From the cell containing the given text, extract its center point as (X, Y) coordinate. 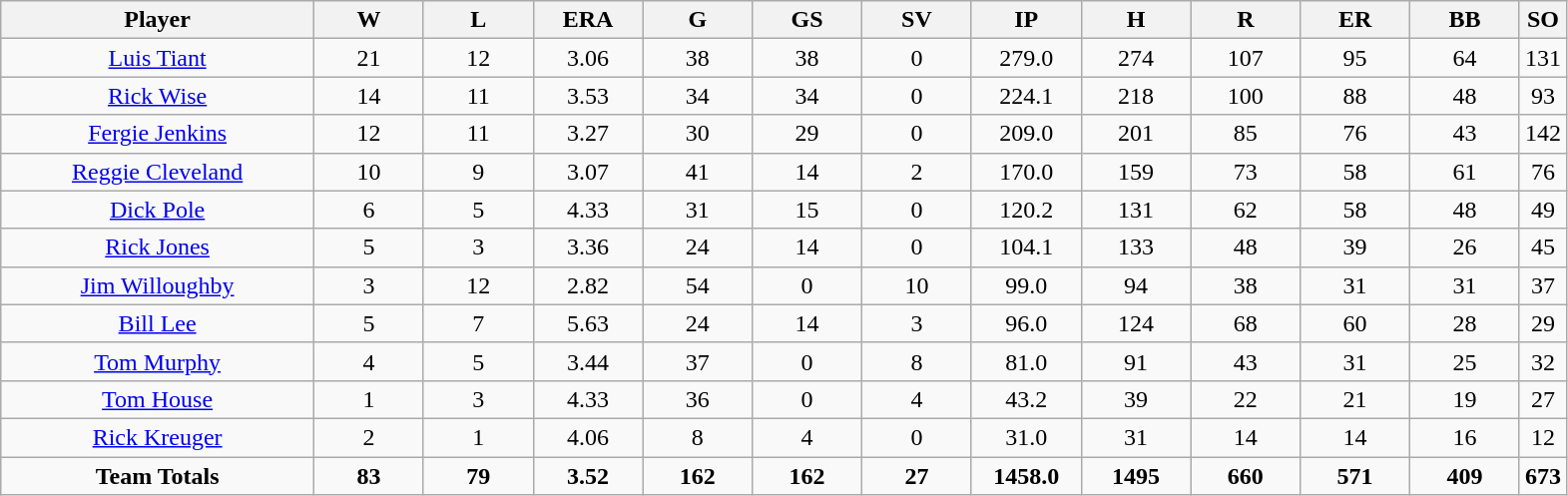
Dick Pole (158, 210)
91 (1136, 361)
673 (1543, 476)
3.06 (588, 58)
124 (1136, 323)
120.2 (1026, 210)
81.0 (1026, 361)
Tom Murphy (158, 361)
571 (1355, 476)
95 (1355, 58)
85 (1246, 134)
133 (1136, 248)
409 (1465, 476)
201 (1136, 134)
279.0 (1026, 58)
6 (368, 210)
54 (698, 285)
GS (807, 20)
H (1136, 20)
Tom House (158, 399)
9 (478, 172)
Team Totals (158, 476)
Luis Tiant (158, 58)
4.06 (588, 437)
22 (1246, 399)
G (698, 20)
83 (368, 476)
274 (1136, 58)
3.44 (588, 361)
25 (1465, 361)
32 (1543, 361)
L (478, 20)
15 (807, 210)
45 (1543, 248)
Jim Willoughby (158, 285)
64 (1465, 58)
224.1 (1026, 96)
1495 (1136, 476)
73 (1246, 172)
ER (1355, 20)
IP (1026, 20)
Fergie Jenkins (158, 134)
16 (1465, 437)
99.0 (1026, 285)
Bill Lee (158, 323)
ERA (588, 20)
49 (1543, 210)
Player (158, 20)
100 (1246, 96)
170.0 (1026, 172)
61 (1465, 172)
96.0 (1026, 323)
94 (1136, 285)
107 (1246, 58)
3.52 (588, 476)
41 (698, 172)
93 (1543, 96)
Rick Jones (158, 248)
2.82 (588, 285)
Reggie Cleveland (158, 172)
26 (1465, 248)
5.63 (588, 323)
60 (1355, 323)
3.36 (588, 248)
660 (1246, 476)
209.0 (1026, 134)
218 (1136, 96)
3.07 (588, 172)
Rick Kreuger (158, 437)
3.53 (588, 96)
88 (1355, 96)
BB (1465, 20)
Rick Wise (158, 96)
43.2 (1026, 399)
36 (698, 399)
104.1 (1026, 248)
3.27 (588, 134)
1458.0 (1026, 476)
142 (1543, 134)
R (1246, 20)
19 (1465, 399)
62 (1246, 210)
SV (917, 20)
31.0 (1026, 437)
W (368, 20)
7 (478, 323)
SO (1543, 20)
79 (478, 476)
159 (1136, 172)
68 (1246, 323)
30 (698, 134)
28 (1465, 323)
